Scan for the cell matching the given text and deliver its [x, y] coordinate at center. 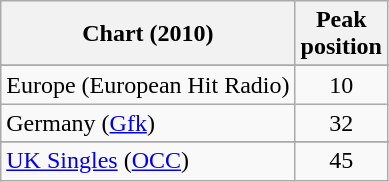
Peakposition [341, 34]
45 [341, 161]
10 [341, 85]
Chart (2010) [148, 34]
UK Singles (OCC) [148, 161]
Europe (European Hit Radio) [148, 85]
32 [341, 123]
Germany (Gfk) [148, 123]
